Determine the [x, y] coordinate at the center of the cell enclosing the given text.  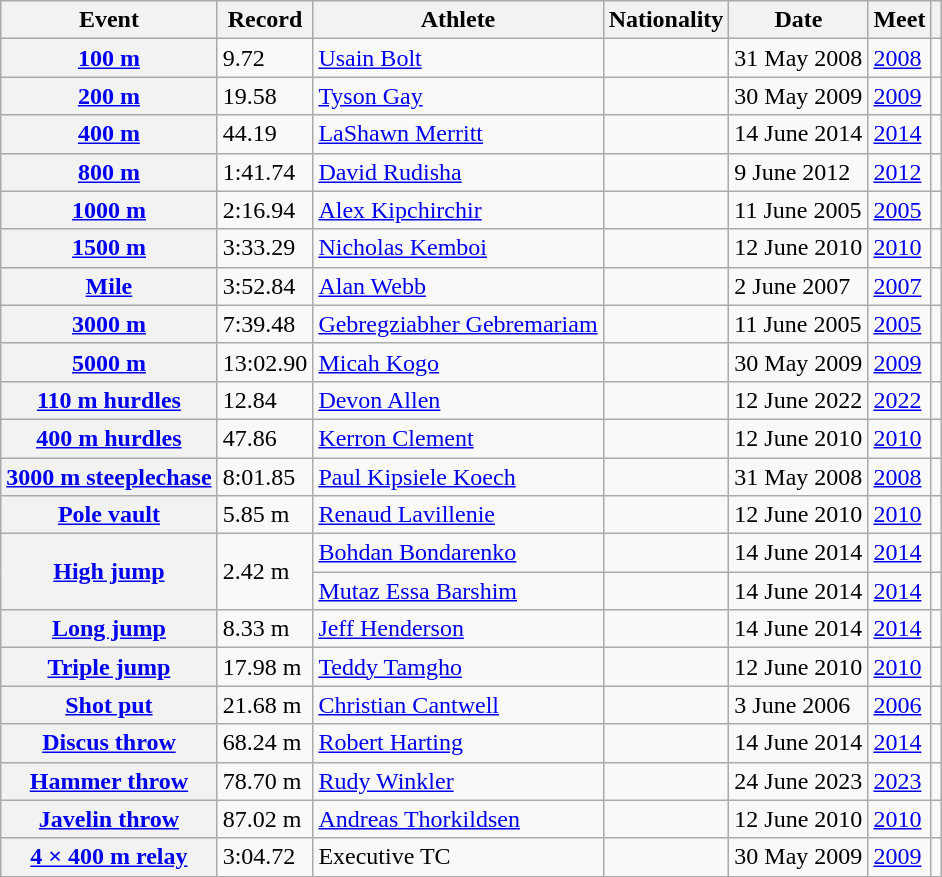
Alan Webb [458, 286]
3:33.29 [265, 248]
2022 [900, 400]
Robert Harting [458, 743]
110 m hurdles [109, 400]
Discus throw [109, 743]
47.86 [265, 438]
Nicholas Kemboi [458, 248]
2007 [900, 286]
3:04.72 [265, 857]
87.02 m [265, 819]
13:02.90 [265, 362]
Micah Kogo [458, 362]
Executive TC [458, 857]
Record [265, 20]
Event [109, 20]
5.85 m [265, 515]
78.70 m [265, 781]
Devon Allen [458, 400]
Paul Kipsiele Koech [458, 477]
3 June 2006 [798, 705]
3000 m [109, 324]
12 June 2022 [798, 400]
Christian Cantwell [458, 705]
Javelin throw [109, 819]
2.42 m [265, 572]
Pole vault [109, 515]
2006 [900, 705]
2023 [900, 781]
400 m [109, 134]
Mutaz Essa Barshim [458, 591]
5000 m [109, 362]
1:41.74 [265, 172]
High jump [109, 572]
2:16.94 [265, 210]
Andreas Thorkildsen [458, 819]
Meet [900, 20]
Date [798, 20]
3:52.84 [265, 286]
Teddy Tamgho [458, 667]
LaShawn Merritt [458, 134]
Usain Bolt [458, 58]
Athlete [458, 20]
9.72 [265, 58]
Triple jump [109, 667]
44.19 [265, 134]
3000 m steeplechase [109, 477]
Long jump [109, 629]
1000 m [109, 210]
Mile [109, 286]
9 June 2012 [798, 172]
Tyson Gay [458, 96]
4 × 400 m relay [109, 857]
800 m [109, 172]
12.84 [265, 400]
Alex Kipchirchir [458, 210]
Renaud Lavillenie [458, 515]
2 June 2007 [798, 286]
17.98 m [265, 667]
Nationality [666, 20]
100 m [109, 58]
Bohdan Bondarenko [458, 553]
8:01.85 [265, 477]
Hammer throw [109, 781]
200 m [109, 96]
7:39.48 [265, 324]
Jeff Henderson [458, 629]
1500 m [109, 248]
Shot put [109, 705]
Kerron Clement [458, 438]
2012 [900, 172]
David Rudisha [458, 172]
Gebregziabher Gebremariam [458, 324]
19.58 [265, 96]
Rudy Winkler [458, 781]
21.68 m [265, 705]
24 June 2023 [798, 781]
68.24 m [265, 743]
8.33 m [265, 629]
400 m hurdles [109, 438]
